Detect which cell encompasses the target text, then output its (X, Y) center coordinate. 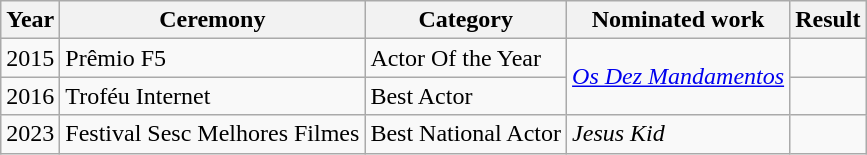
2015 (30, 58)
Os Dez Mandamentos (678, 77)
2023 (30, 134)
Result (828, 20)
Best National Actor (466, 134)
Jesus Kid (678, 134)
Category (466, 20)
Nominated work (678, 20)
2016 (30, 96)
Troféu Internet (212, 96)
Ceremony (212, 20)
Best Actor (466, 96)
Year (30, 20)
Actor Of the Year (466, 58)
Prêmio F5 (212, 58)
Festival Sesc Melhores Filmes (212, 134)
